Capture the cell that displays the provided text and extract its (X, Y) central coordinate. 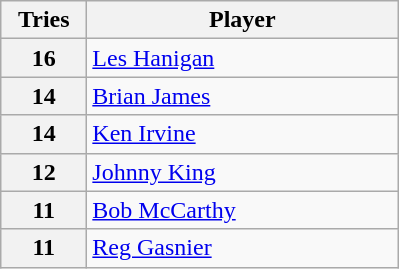
16 (44, 58)
Reg Gasnier (242, 248)
Brian James (242, 96)
Bob McCarthy (242, 210)
Player (242, 20)
Les Hanigan (242, 58)
Ken Irvine (242, 134)
Johnny King (242, 172)
12 (44, 172)
Tries (44, 20)
